Output the (x, y) coordinate of the center of the cell containing the given text.  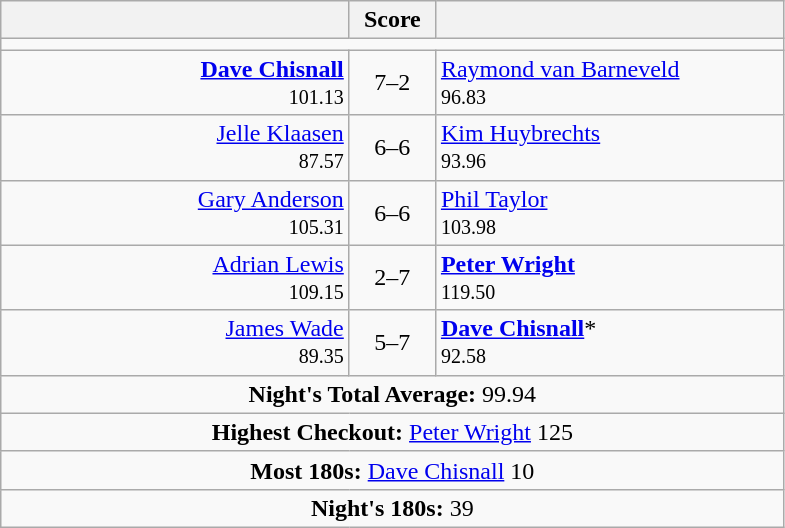
Night's Total Average: 99.94 (392, 394)
Peter Wright 119.50 (610, 278)
Adrian Lewis 109.15 (176, 278)
James Wade 89.35 (176, 342)
Score (392, 20)
Jelle Klaasen 87.57 (176, 148)
2–7 (392, 278)
Dave Chisnall* 92.58 (610, 342)
Most 180s: Dave Chisnall 10 (392, 470)
Night's 180s: 39 (392, 508)
Kim Huybrechts 93.96 (610, 148)
7–2 (392, 82)
Highest Checkout: Peter Wright 125 (392, 432)
Phil Taylor 103.98 (610, 212)
Gary Anderson 105.31 (176, 212)
Raymond van Barneveld 96.83 (610, 82)
5–7 (392, 342)
Dave Chisnall 101.13 (176, 82)
